For the text-containing cell, return its midpoint in (x, y) coordinate format. 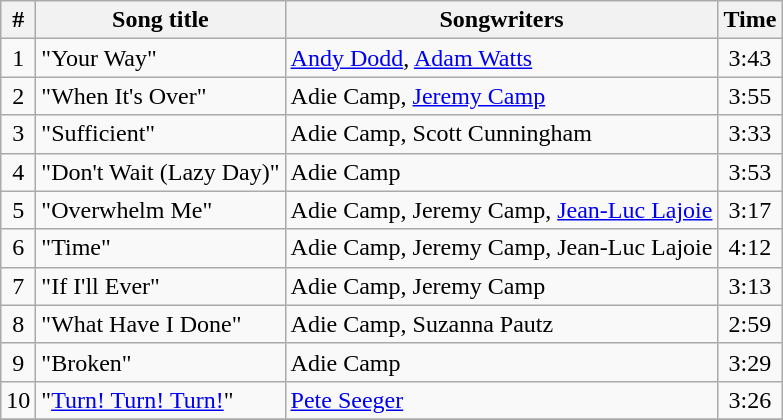
5 (18, 210)
10 (18, 400)
2:59 (750, 324)
Andy Dodd, Adam Watts (502, 58)
Songwriters (502, 20)
9 (18, 362)
1 (18, 58)
Pete Seeger (502, 400)
6 (18, 248)
Time (750, 20)
3 (18, 134)
"Time" (160, 248)
3:29 (750, 362)
4:12 (750, 248)
3:13 (750, 286)
3:43 (750, 58)
"Turn! Turn! Turn!" (160, 400)
"Broken" (160, 362)
"When It's Over" (160, 96)
3:26 (750, 400)
"Sufficient" (160, 134)
Song title (160, 20)
"Don't Wait (Lazy Day)" (160, 172)
3:53 (750, 172)
"What Have I Done" (160, 324)
2 (18, 96)
3:17 (750, 210)
3:55 (750, 96)
"Overwhelm Me" (160, 210)
"Your Way" (160, 58)
7 (18, 286)
3:33 (750, 134)
"If I'll Ever" (160, 286)
8 (18, 324)
Adie Camp, Suzanna Pautz (502, 324)
# (18, 20)
Adie Camp, Scott Cunningham (502, 134)
4 (18, 172)
